Detect which cell encompasses the target text, then output its [x, y] center coordinate. 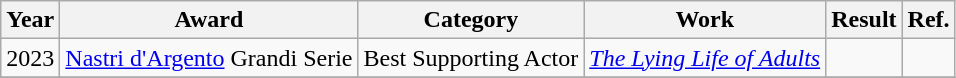
Best Supporting Actor [471, 58]
Nastri d'Argento Grandi Serie [209, 58]
Year [30, 20]
Result [864, 20]
Award [209, 20]
Category [471, 20]
Ref. [928, 20]
2023 [30, 58]
Work [705, 20]
The Lying Life of Adults [705, 58]
